Return [x, y] of the center of cell containing provided text 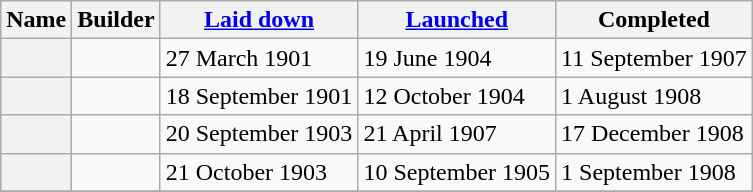
11 September 1907 [654, 58]
Name [36, 20]
19 June 1904 [457, 58]
21 October 1903 [259, 172]
10 September 1905 [457, 172]
17 December 1908 [654, 134]
20 September 1903 [259, 134]
Launched [457, 20]
1 September 1908 [654, 172]
Laid down [259, 20]
12 October 1904 [457, 96]
27 March 1901 [259, 58]
21 April 1907 [457, 134]
18 September 1901 [259, 96]
Completed [654, 20]
Builder [116, 20]
1 August 1908 [654, 96]
